Return (x, y) of the center of cell containing provided text 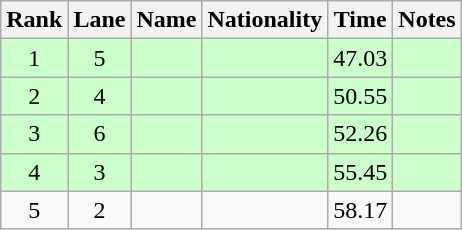
1 (34, 58)
Time (360, 20)
Notes (427, 20)
50.55 (360, 96)
6 (100, 134)
55.45 (360, 172)
Name (166, 20)
Nationality (265, 20)
47.03 (360, 58)
52.26 (360, 134)
Rank (34, 20)
Lane (100, 20)
58.17 (360, 210)
